Pinpoint the cell where the given text exists, returning its (x, y) midpoint coordinate. 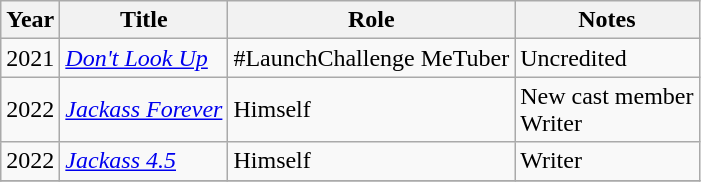
New cast memberWriter (607, 110)
2021 (30, 58)
Jackass 4.5 (144, 161)
Writer (607, 161)
Don't Look Up (144, 58)
Notes (607, 20)
Uncredited (607, 58)
Jackass Forever (144, 110)
Role (372, 20)
#LaunchChallenge MeTuber (372, 58)
Year (30, 20)
Title (144, 20)
